Provide the (x, y) coordinate of the cell's center where the given text is located.  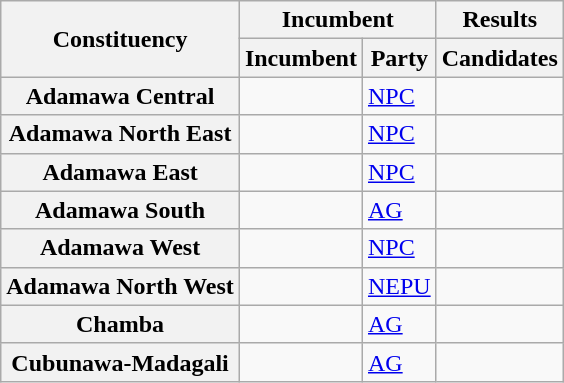
Adamawa North West (120, 286)
Candidates (500, 58)
Adamawa South (120, 210)
Adamawa West (120, 248)
Adamawa East (120, 172)
Adamawa North East (120, 134)
Chamba (120, 324)
Adamawa Central (120, 96)
Constituency (120, 39)
Results (500, 20)
Party (399, 58)
Cubunawa-Madagali (120, 362)
NEPU (399, 286)
